Extract the (X, Y) coordinate from the center of the cell holding the provided text.  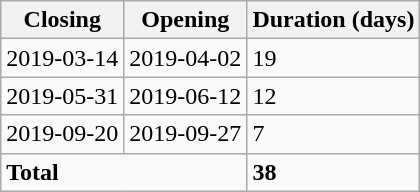
Duration (days) (334, 20)
Total (124, 172)
38 (334, 172)
Opening (186, 20)
2019-06-12 (186, 96)
Closing (62, 20)
12 (334, 96)
2019-05-31 (62, 96)
2019-09-20 (62, 134)
19 (334, 58)
2019-04-02 (186, 58)
2019-03-14 (62, 58)
2019-09-27 (186, 134)
7 (334, 134)
